Return [X, Y] of the center of cell containing provided text 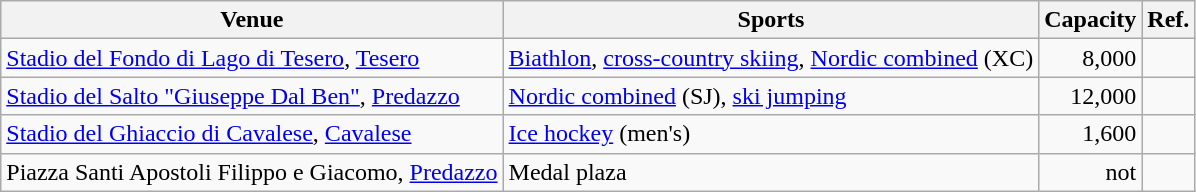
8,000 [1090, 58]
Stadio del Ghiaccio di Cavalese, Cavalese [252, 134]
Medal plaza [771, 172]
Nordic combined (SJ), ski jumping [771, 96]
Venue [252, 20]
Piazza Santi Apostoli Filippo e Giacomo, Predazzo [252, 172]
not [1090, 172]
Ref. [1168, 20]
Stadio del Fondo di Lago di Tesero, Tesero [252, 58]
12,000 [1090, 96]
Stadio del Salto "Giuseppe Dal Ben", Predazzo [252, 96]
Capacity [1090, 20]
1,600 [1090, 134]
Sports [771, 20]
Biathlon, cross-country skiing, Nordic combined (XC) [771, 58]
Ice hockey (men's) [771, 134]
